Output the (X, Y) coordinate of the center of the cell containing the given text.  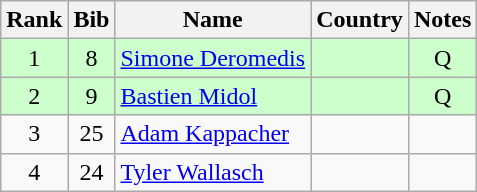
3 (34, 134)
Bastien Midol (213, 96)
Adam Kappacher (213, 134)
8 (92, 58)
Simone Deromedis (213, 58)
Bib (92, 20)
9 (92, 96)
Rank (34, 20)
4 (34, 172)
Tyler Wallasch (213, 172)
Name (213, 20)
1 (34, 58)
2 (34, 96)
Notes (442, 20)
24 (92, 172)
Country (360, 20)
25 (92, 134)
